From the cell containing the given text, extract its center point as (x, y) coordinate. 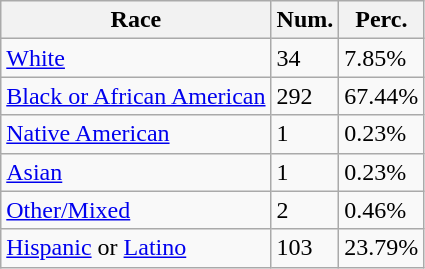
Num. (305, 20)
Native American (136, 134)
Perc. (382, 20)
7.85% (382, 58)
2 (305, 210)
Hispanic or Latino (136, 248)
Asian (136, 172)
23.79% (382, 248)
White (136, 58)
Other/Mixed (136, 210)
Black or African American (136, 96)
103 (305, 248)
67.44% (382, 96)
292 (305, 96)
0.46% (382, 210)
Race (136, 20)
34 (305, 58)
